Find where the given text appears and provide that cell's center as (x, y) coordinate. 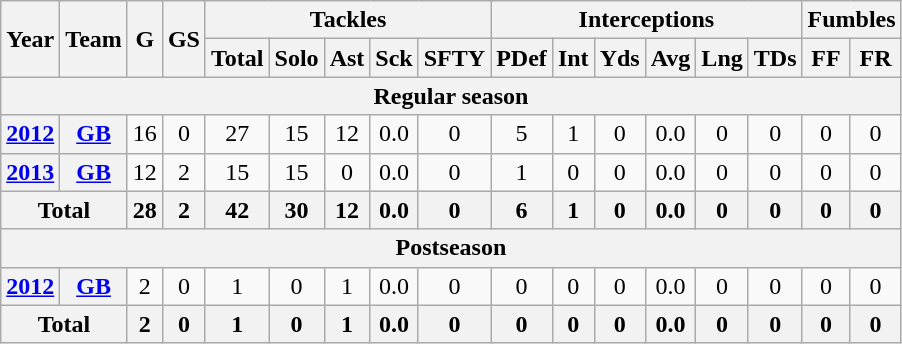
Postseason (451, 248)
Tackles (348, 20)
FF (826, 58)
5 (522, 134)
G (144, 39)
Avg (670, 58)
30 (296, 210)
2013 (30, 172)
16 (144, 134)
Yds (620, 58)
Interceptions (646, 20)
PDef (522, 58)
Year (30, 39)
Team (94, 39)
6 (522, 210)
Int (573, 58)
GS (184, 39)
TDs (775, 58)
27 (237, 134)
Sck (394, 58)
Ast (347, 58)
SFTY (454, 58)
Fumbles (852, 20)
Solo (296, 58)
Regular season (451, 96)
Lng (722, 58)
42 (237, 210)
FR (876, 58)
28 (144, 210)
